Find where the given text appears and provide that cell's center as (X, Y) coordinate. 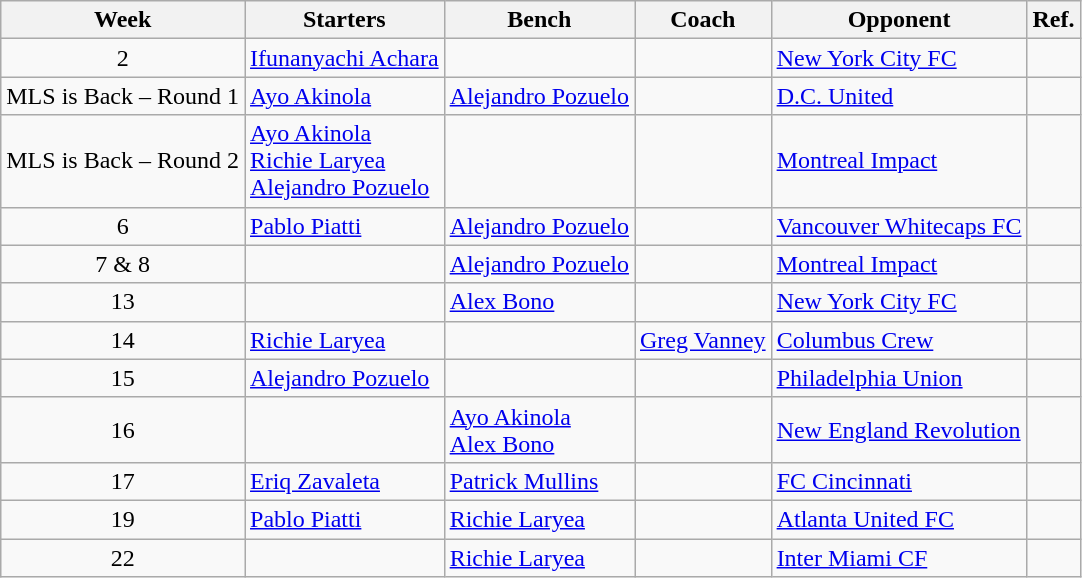
13 (123, 302)
Ayo Akinola (344, 96)
19 (123, 519)
D.C. United (899, 96)
FC Cincinnati (899, 481)
14 (123, 340)
Columbus Crew (899, 340)
MLS is Back – Round 1 (123, 96)
Eriq Zavaleta (344, 481)
Philadelphia Union (899, 378)
Ifunanyachi Achara (344, 58)
Atlanta United FC (899, 519)
2 (123, 58)
15 (123, 378)
22 (123, 557)
Ayo Akinola Alex Bono (539, 430)
New England Revolution (899, 430)
Week (123, 20)
7 & 8 (123, 264)
Coach (702, 20)
16 (123, 430)
Inter Miami CF (899, 557)
Alex Bono (539, 302)
6 (123, 226)
Ref. (1054, 20)
MLS is Back – Round 2 (123, 161)
Vancouver Whitecaps FC (899, 226)
Opponent (899, 20)
Greg Vanney (702, 340)
17 (123, 481)
Bench (539, 20)
Starters (344, 20)
Patrick Mullins (539, 481)
Ayo Akinola Richie Laryea Alejandro Pozuelo (344, 161)
